Output the (x, y) coordinate of the center of the cell containing the given text.  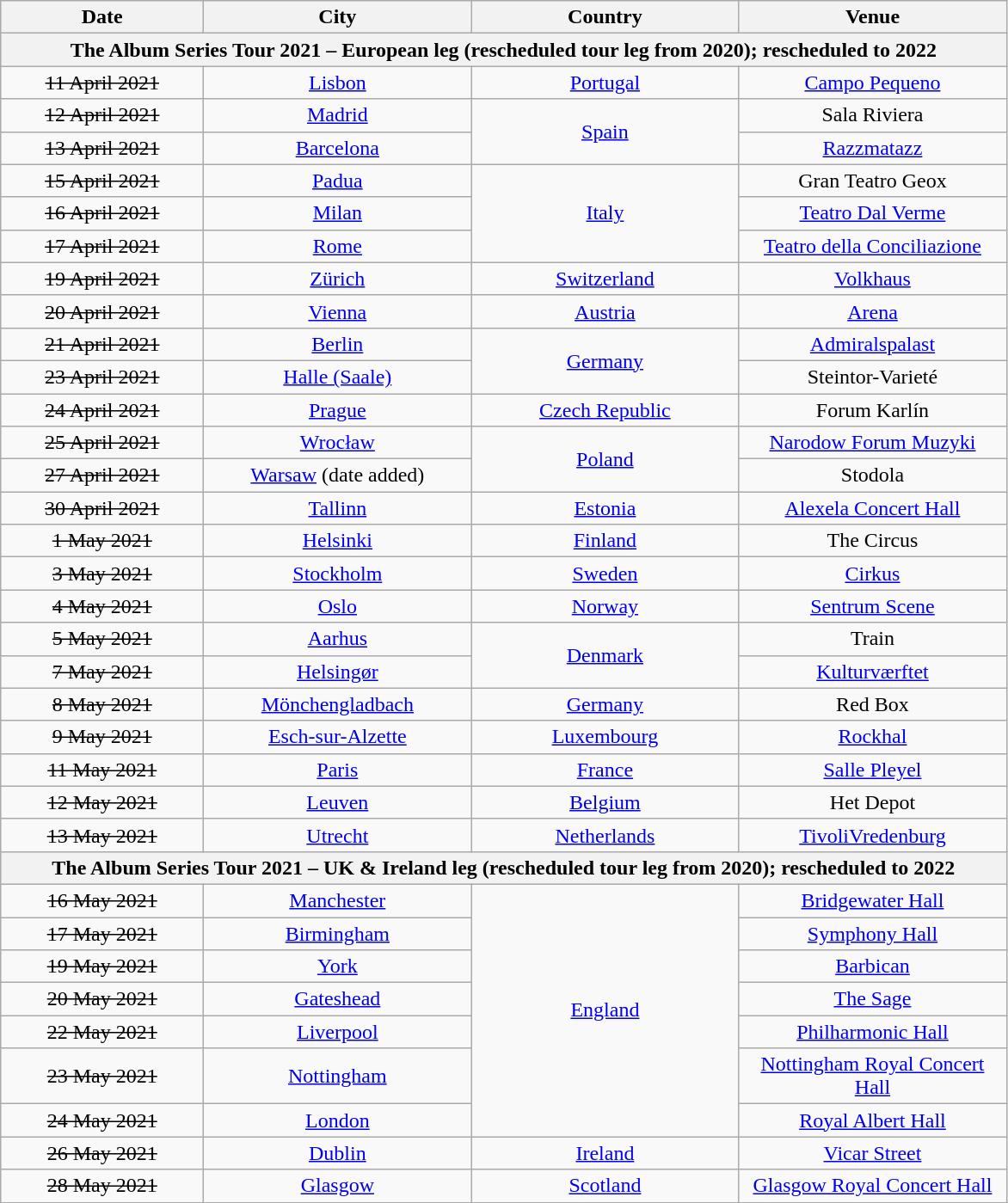
Rome (337, 246)
England (605, 1010)
Alexela Concert Hall (872, 508)
Aarhus (337, 639)
11 May 2021 (102, 770)
Liverpool (337, 1032)
Red Box (872, 704)
Ireland (605, 1153)
Country (605, 17)
19 April 2021 (102, 279)
Poland (605, 459)
Portugal (605, 83)
Gateshead (337, 999)
Forum Karlín (872, 410)
Vicar Street (872, 1153)
Wrocław (337, 443)
5 May 2021 (102, 639)
Birmingham (337, 933)
Razzmatazz (872, 148)
Arena (872, 311)
Prague (337, 410)
Berlin (337, 344)
13 May 2021 (102, 835)
20 May 2021 (102, 999)
Teatro della Conciliazione (872, 246)
21 April 2021 (102, 344)
7 May 2021 (102, 672)
Padua (337, 181)
Madrid (337, 115)
Bridgewater Hall (872, 900)
Campo Pequeno (872, 83)
The Circus (872, 541)
Spain (605, 132)
Vienna (337, 311)
Sweden (605, 574)
Nottingham (337, 1077)
Milan (337, 213)
9 May 2021 (102, 737)
3 May 2021 (102, 574)
24 April 2021 (102, 410)
Leuven (337, 802)
Finland (605, 541)
Philharmonic Hall (872, 1032)
London (337, 1120)
Barcelona (337, 148)
Nottingham Royal Concert Hall (872, 1077)
Teatro Dal Verme (872, 213)
Esch-sur-Alzette (337, 737)
25 April 2021 (102, 443)
4 May 2021 (102, 606)
Manchester (337, 900)
City (337, 17)
Date (102, 17)
York (337, 967)
30 April 2021 (102, 508)
Symphony Hall (872, 933)
Mönchengladbach (337, 704)
The Sage (872, 999)
Estonia (605, 508)
Scotland (605, 1186)
Switzerland (605, 279)
23 April 2021 (102, 377)
Venue (872, 17)
TivoliVredenburg (872, 835)
Paris (337, 770)
Narodow Forum Muzyki (872, 443)
Steintor-Varieté (872, 377)
16 May 2021 (102, 900)
11 April 2021 (102, 83)
Cirkus (872, 574)
Salle Pleyel (872, 770)
28 May 2021 (102, 1186)
8 May 2021 (102, 704)
Netherlands (605, 835)
12 May 2021 (102, 802)
Gran Teatro Geox (872, 181)
Halle (Saale) (337, 377)
17 April 2021 (102, 246)
Italy (605, 213)
Sala Riviera (872, 115)
Belgium (605, 802)
Warsaw (date added) (337, 476)
Glasgow (337, 1186)
Czech Republic (605, 410)
Sentrum Scene (872, 606)
27 April 2021 (102, 476)
Kulturværftet (872, 672)
Royal Albert Hall (872, 1120)
17 May 2021 (102, 933)
12 April 2021 (102, 115)
24 May 2021 (102, 1120)
Stodola (872, 476)
Stockholm (337, 574)
Denmark (605, 655)
22 May 2021 (102, 1032)
Volkhaus (872, 279)
13 April 2021 (102, 148)
Norway (605, 606)
Het Depot (872, 802)
Admiralspalast (872, 344)
1 May 2021 (102, 541)
15 April 2021 (102, 181)
Tallinn (337, 508)
Glasgow Royal Concert Hall (872, 1186)
16 April 2021 (102, 213)
Zürich (337, 279)
The Album Series Tour 2021 – UK & Ireland leg (rescheduled tour leg from 2020); rescheduled to 2022 (504, 868)
France (605, 770)
19 May 2021 (102, 967)
20 April 2021 (102, 311)
Helsinki (337, 541)
Luxembourg (605, 737)
23 May 2021 (102, 1077)
Austria (605, 311)
Train (872, 639)
Rockhal (872, 737)
Lisbon (337, 83)
Helsingør (337, 672)
Utrecht (337, 835)
26 May 2021 (102, 1153)
Barbican (872, 967)
Dublin (337, 1153)
The Album Series Tour 2021 – European leg (rescheduled tour leg from 2020); rescheduled to 2022 (504, 50)
Oslo (337, 606)
